Identify which cell holds the provided text, then report its [x, y] central coordinate. 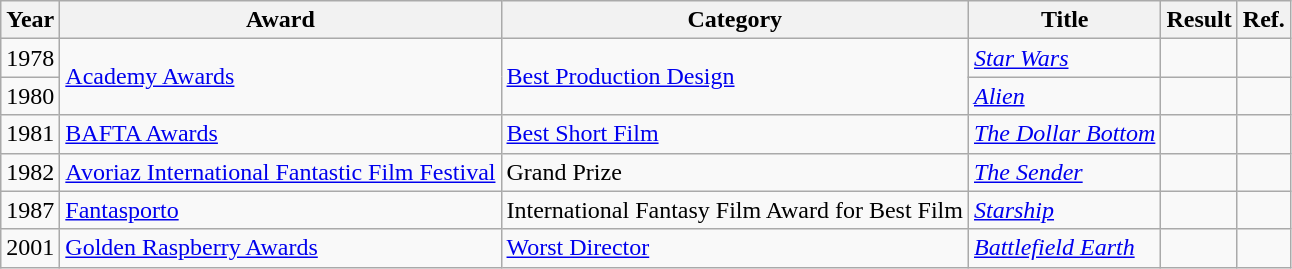
BAFTA Awards [280, 134]
1987 [30, 210]
Academy Awards [280, 77]
Grand Prize [734, 172]
Best Short Film [734, 134]
Battlefield Earth [1064, 248]
Avoriaz International Fantastic Film Festival [280, 172]
1978 [30, 58]
2001 [30, 248]
Result [1199, 20]
Year [30, 20]
1980 [30, 96]
International Fantasy Film Award for Best Film [734, 210]
Golden Raspberry Awards [280, 248]
Category [734, 20]
Ref. [1264, 20]
The Dollar Bottom [1064, 134]
Best Production Design [734, 77]
Starship [1064, 210]
Alien [1064, 96]
Star Wars [1064, 58]
Worst Director [734, 248]
Fantasporto [280, 210]
1981 [30, 134]
1982 [30, 172]
Award [280, 20]
Title [1064, 20]
The Sender [1064, 172]
